Determine the (x, y) coordinate at the center of the cell enclosing the given text.  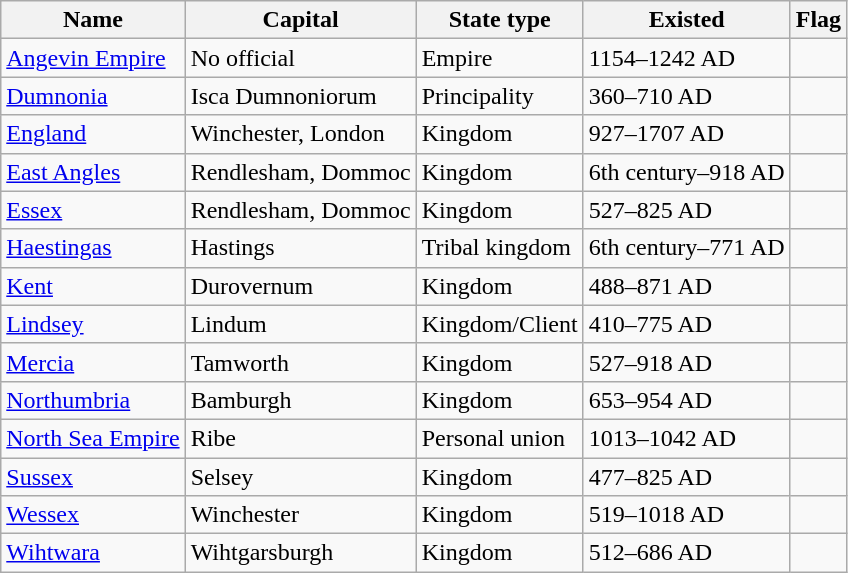
Dumnonia (93, 96)
East Angles (93, 172)
Bamburgh (300, 400)
Haestingas (93, 248)
Mercia (93, 362)
488–871 AD (686, 286)
Kent (93, 286)
Tribal kingdom (500, 248)
Hastings (300, 248)
Isca Dumnoniorum (300, 96)
1013–1042 AD (686, 438)
6th century–771 AD (686, 248)
512–686 AD (686, 553)
Angevin Empire (93, 58)
Existed (686, 20)
England (93, 134)
Sussex (93, 477)
527–918 AD (686, 362)
527–825 AD (686, 210)
Principality (500, 96)
Winchester (300, 515)
Ribe (300, 438)
927–1707 AD (686, 134)
1154–1242 AD (686, 58)
Winchester, London (300, 134)
Name (93, 20)
653–954 AD (686, 400)
Essex (93, 210)
410–775 AD (686, 324)
Empire (500, 58)
Personal union (500, 438)
Selsey (300, 477)
Flag (818, 20)
Kingdom/Client (500, 324)
Tamworth (300, 362)
360–710 AD (686, 96)
Northumbria (93, 400)
Capital (300, 20)
Wihtgarsburgh (300, 553)
Wihtwara (93, 553)
North Sea Empire (93, 438)
Wessex (93, 515)
519–1018 AD (686, 515)
Lindum (300, 324)
477–825 AD (686, 477)
Lindsey (93, 324)
State type (500, 20)
6th century–918 AD (686, 172)
Durovernum (300, 286)
No official (300, 58)
